Output the (X, Y) coordinate of the center of the cell containing the given text.  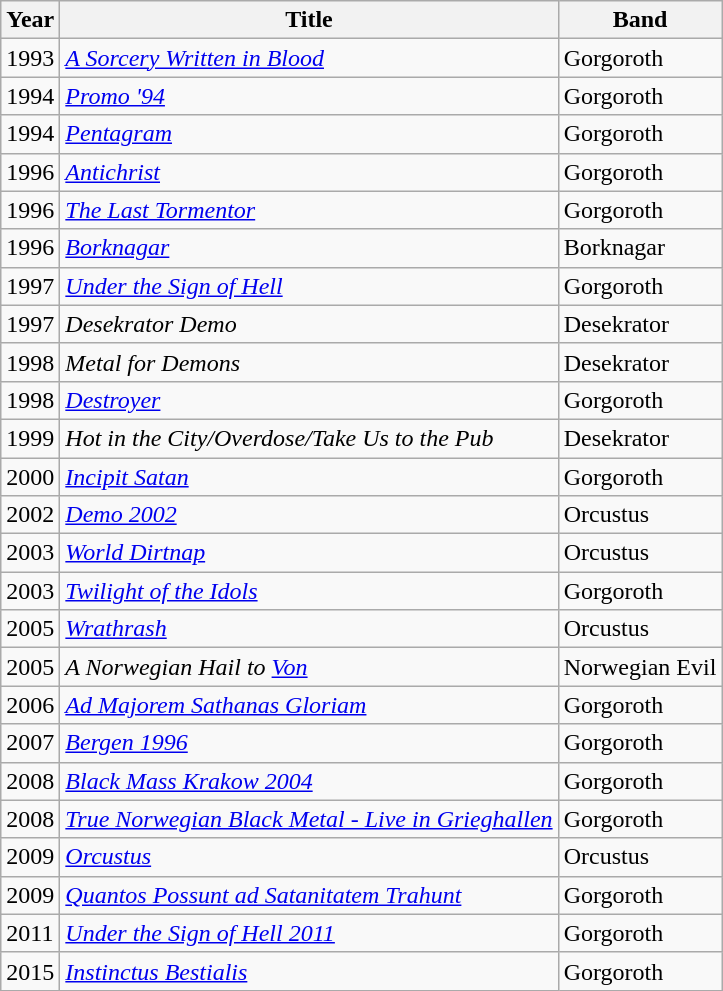
Incipit Satan (309, 477)
2007 (30, 743)
2002 (30, 515)
Destroyer (309, 400)
True Norwegian Black Metal - Live in Grieghallen (309, 819)
World Dirtnap (309, 553)
Demo 2002 (309, 515)
Quantos Possunt ad Satanitatem Trahunt (309, 895)
Bergen 1996 (309, 743)
1999 (30, 438)
Twilight of the Idols (309, 591)
Under the Sign of Hell (309, 286)
2000 (30, 477)
1993 (30, 58)
2006 (30, 705)
Band (640, 20)
Desekrator Demo (309, 324)
Black Mass Krakow 2004 (309, 781)
Hot in the City/Overdose/Take Us to the Pub (309, 438)
A Norwegian Hail to Von (309, 667)
Under the Sign of Hell 2011 (309, 933)
Pentagram (309, 134)
Year (30, 20)
Antichrist (309, 172)
2015 (30, 971)
Wrathrash (309, 629)
Metal for Demons (309, 362)
A Sorcery Written in Blood (309, 58)
The Last Tormentor (309, 210)
2011 (30, 933)
Norwegian Evil (640, 667)
Ad Majorem Sathanas Gloriam (309, 705)
Promo '94 (309, 96)
Instinctus Bestialis (309, 971)
Title (309, 20)
